Pinpoint the cell where the given text exists, returning its [X, Y] midpoint coordinate. 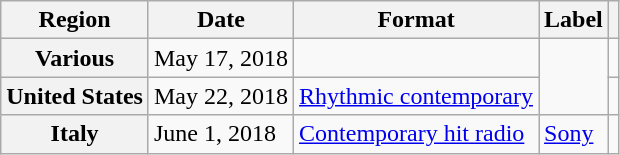
Rhythmic contemporary [416, 96]
Label [574, 20]
Italy [75, 134]
Contemporary hit radio [416, 134]
May 22, 2018 [220, 96]
May 17, 2018 [220, 58]
June 1, 2018 [220, 134]
United States [75, 96]
Various [75, 58]
Sony [574, 134]
Region [75, 20]
Format [416, 20]
Date [220, 20]
